Find where the given text appears and provide that cell's center as [X, Y] coordinate. 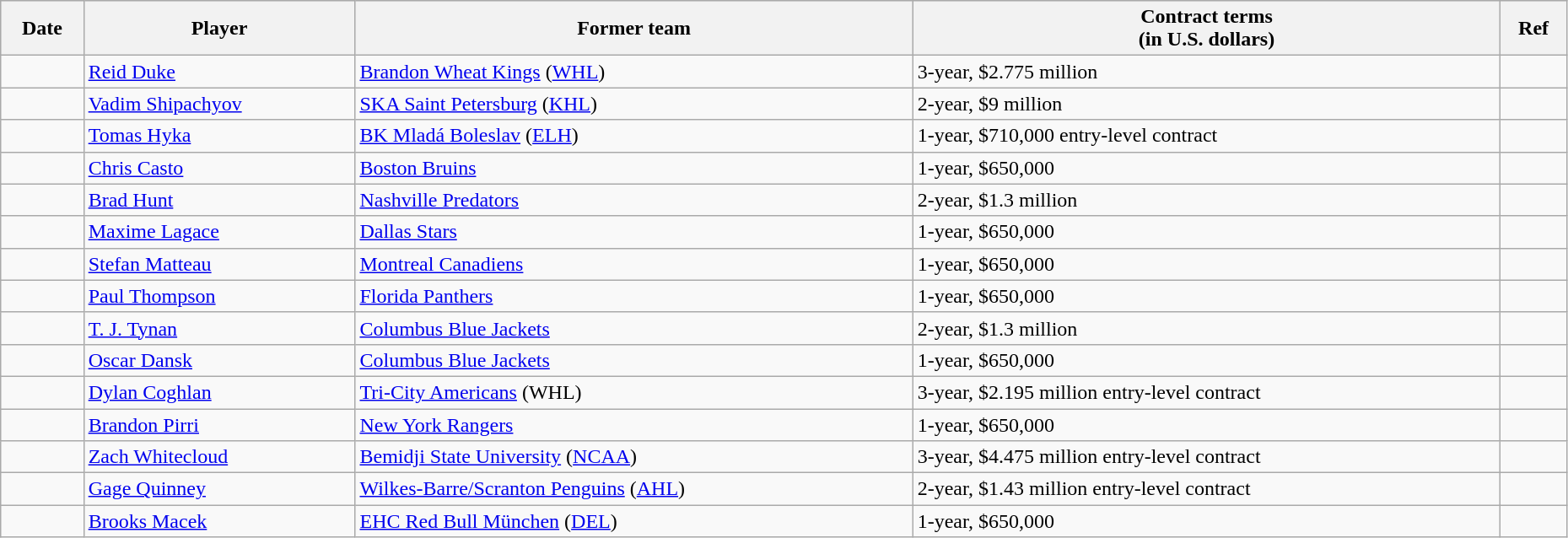
3-year, $2.775 million [1206, 72]
Maxime Lagace [219, 232]
Nashville Predators [634, 200]
SKA Saint Petersburg (KHL) [634, 104]
Brad Hunt [219, 200]
Boston Bruins [634, 168]
Contract terms(in U.S. dollars) [1206, 29]
Tri-City Americans (WHL) [634, 392]
Florida Panthers [634, 296]
2-year, $1.43 million entry-level contract [1206, 489]
BK Mladá Boleslav (ELH) [634, 136]
Vadim Shipachyov [219, 104]
Zach Whitecloud [219, 457]
Oscar Dansk [219, 360]
Reid Duke [219, 72]
Tomas Hyka [219, 136]
Brooks Macek [219, 521]
New York Rangers [634, 424]
Brandon Pirri [219, 424]
Wilkes-Barre/Scranton Penguins (AHL) [634, 489]
Dallas Stars [634, 232]
Dylan Coghlan [219, 392]
Chris Casto [219, 168]
Brandon Wheat Kings (WHL) [634, 72]
Ref [1533, 29]
2-year, $9 million [1206, 104]
Date [42, 29]
3-year, $4.475 million entry-level contract [1206, 457]
3-year, $2.195 million entry-level contract [1206, 392]
Bemidji State University (NCAA) [634, 457]
Paul Thompson [219, 296]
T. J. Tynan [219, 328]
Stefan Matteau [219, 264]
Gage Quinney [219, 489]
EHC Red Bull München (DEL) [634, 521]
1-year, $710,000 entry-level contract [1206, 136]
Player [219, 29]
Former team [634, 29]
Montreal Canadiens [634, 264]
